From the cell containing the given text, extract its center point as (x, y) coordinate. 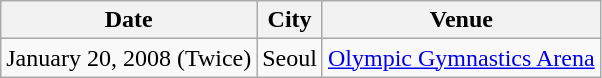
Seoul (290, 58)
Venue (461, 20)
City (290, 20)
January 20, 2008 (Twice) (129, 58)
Date (129, 20)
Olympic Gymnastics Arena (461, 58)
